Determine the [x, y] coordinate at the center of the cell enclosing the given text.  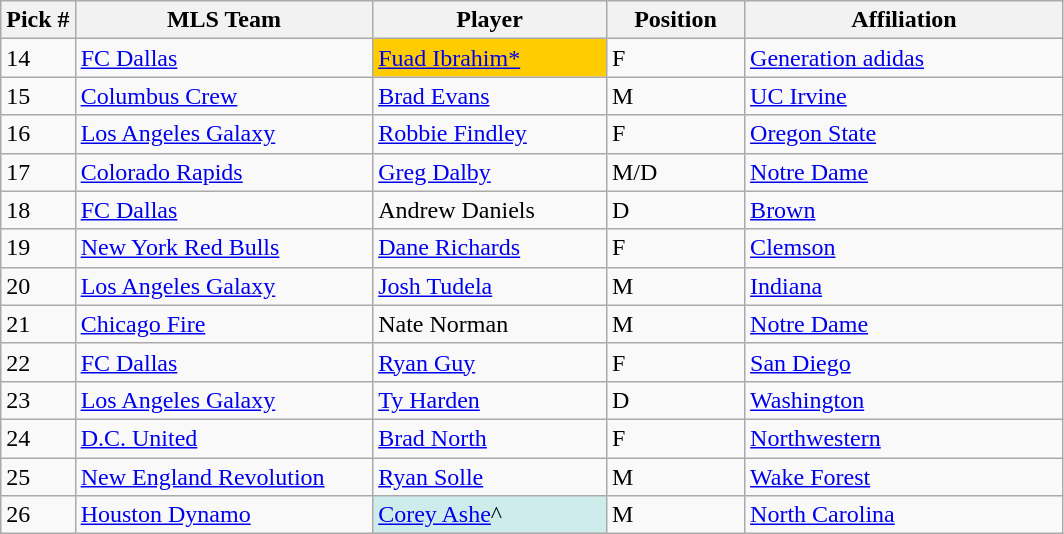
Brown [904, 210]
Position [675, 20]
16 [38, 134]
24 [38, 438]
Colorado Rapids [224, 172]
Nate Norman [490, 324]
San Diego [904, 362]
Generation adidas [904, 58]
Robbie Findley [490, 134]
Corey Ashe^ [490, 515]
Brad North [490, 438]
UC Irvine [904, 96]
Indiana [904, 286]
21 [38, 324]
Chicago Fire [224, 324]
20 [38, 286]
Brad Evans [490, 96]
Affiliation [904, 20]
Player [490, 20]
Ryan Solle [490, 477]
North Carolina [904, 515]
23 [38, 400]
Ryan Guy [490, 362]
M/D [675, 172]
D.C. United [224, 438]
Northwestern [904, 438]
New England Revolution [224, 477]
25 [38, 477]
Washington [904, 400]
Pick # [38, 20]
26 [38, 515]
New York Red Bulls [224, 248]
17 [38, 172]
14 [38, 58]
Columbus Crew [224, 96]
18 [38, 210]
Ty Harden [490, 400]
Andrew Daniels [490, 210]
Dane Richards [490, 248]
22 [38, 362]
MLS Team [224, 20]
19 [38, 248]
Fuad Ibrahim* [490, 58]
Wake Forest [904, 477]
Clemson [904, 248]
Houston Dynamo [224, 515]
Oregon State [904, 134]
Greg Dalby [490, 172]
15 [38, 96]
Josh Tudela [490, 286]
